Return the [x, y] coordinate for the center point of the cell that contains the specified text.  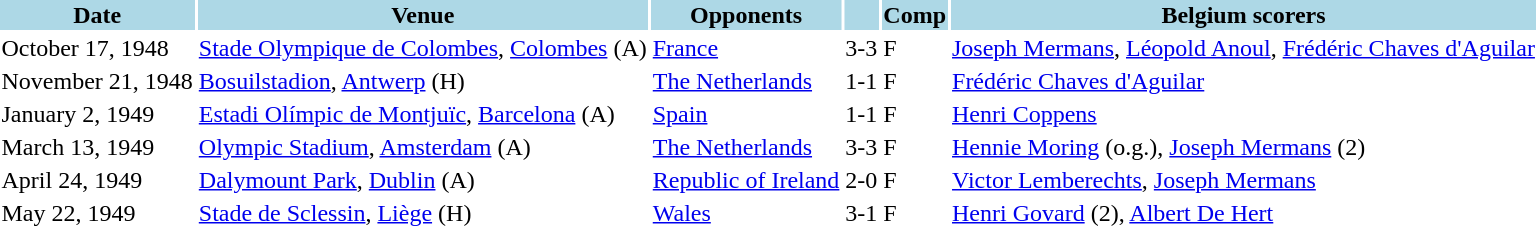
Republic of Ireland [746, 180]
October 17, 1948 [97, 48]
March 13, 1949 [97, 147]
Bosuilstadion, Antwerp (H) [422, 81]
November 21, 1948 [97, 81]
Comp [915, 15]
April 24, 1949 [97, 180]
Stade Olympique de Colombes, Colombes (A) [422, 48]
Opponents [746, 15]
2-0 [862, 180]
France [746, 48]
Dalymount Park, Dublin (A) [422, 180]
January 2, 1949 [97, 114]
Venue [422, 15]
Date [97, 15]
Estadi Olímpic de Montjuïc, Barcelona (A) [422, 114]
Olympic Stadium, Amsterdam (A) [422, 147]
Spain [746, 114]
